Return (X, Y) of the center of cell containing provided text 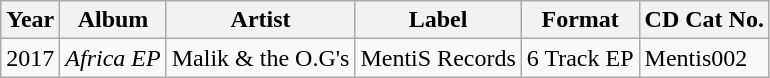
Album (113, 20)
Format (580, 20)
Africa EP (113, 58)
CD Cat No. (704, 20)
MentiS Records (438, 58)
Label (438, 20)
Mentis002 (704, 58)
6 Track EP (580, 58)
2017 (30, 58)
Year (30, 20)
Malik & the O.G's (260, 58)
Artist (260, 20)
